Extract the (X, Y) coordinate from the center of the cell holding the provided text.  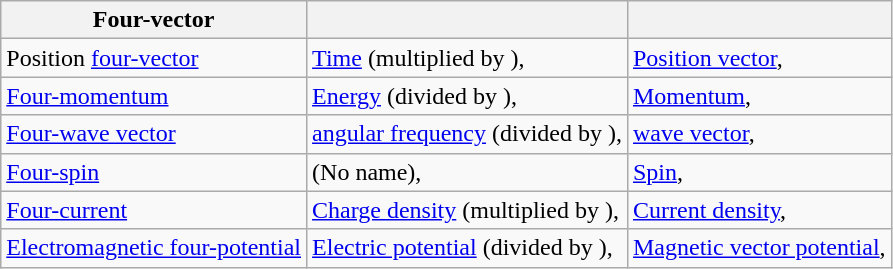
Magnetic vector potential, (759, 248)
Momentum, (759, 96)
Four-momentum (154, 96)
Position four-vector (154, 58)
Four-wave vector (154, 134)
Four-current (154, 210)
Electric potential (divided by ), (468, 248)
wave vector, (759, 134)
Four-spin (154, 172)
Position vector, (759, 58)
Energy (divided by ), (468, 96)
Electromagnetic four-potential (154, 248)
angular frequency (divided by ), (468, 134)
Time (multiplied by ), (468, 58)
Four-vector (154, 20)
Current density, (759, 210)
Spin, (759, 172)
Charge density (multiplied by ), (468, 210)
(No name), (468, 172)
